Locate the cell with the specified text and output its (x, y) center coordinate. 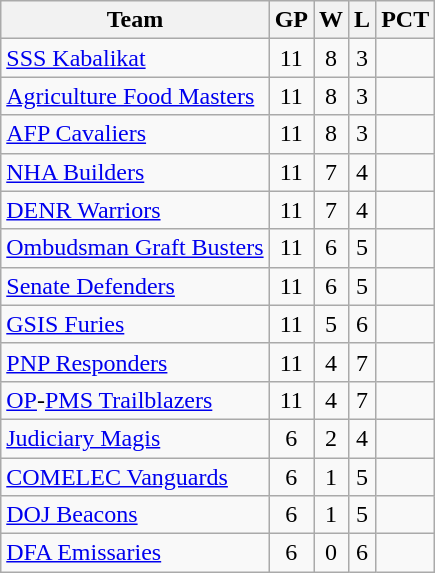
Senate Defenders (135, 286)
2 (332, 438)
Team (135, 20)
SSS Kabalikat (135, 58)
PCT (406, 20)
PNP Responders (135, 362)
DOJ Beacons (135, 515)
DFA Emissaries (135, 553)
DENR Warriors (135, 210)
NHA Builders (135, 172)
L (362, 20)
W (332, 20)
Agriculture Food Masters (135, 96)
COMELEC Vanguards (135, 477)
GP (291, 20)
Ombudsman Graft Busters (135, 248)
OP-PMS Trailblazers (135, 400)
0 (332, 553)
AFP Cavaliers (135, 134)
Judiciary Magis (135, 438)
GSIS Furies (135, 324)
